Find where the given text appears and provide that cell's center as [X, Y] coordinate. 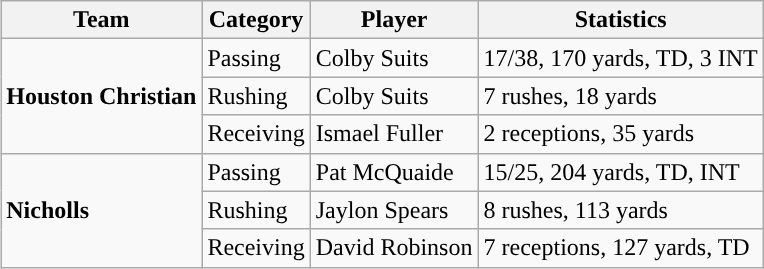
Jaylon Spears [394, 210]
Houston Christian [102, 96]
Category [256, 20]
2 receptions, 35 yards [620, 134]
Statistics [620, 20]
7 receptions, 127 yards, TD [620, 248]
17/38, 170 yards, TD, 3 INT [620, 58]
Nicholls [102, 210]
8 rushes, 113 yards [620, 210]
Team [102, 20]
15/25, 204 yards, TD, INT [620, 172]
David Robinson [394, 248]
Pat McQuaide [394, 172]
Ismael Fuller [394, 134]
Player [394, 20]
7 rushes, 18 yards [620, 96]
